For the text-containing cell, return its midpoint in (X, Y) coordinate format. 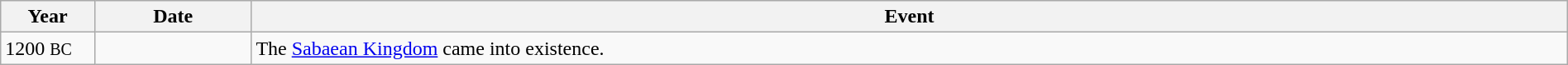
The Sabaean Kingdom came into existence. (910, 48)
Year (48, 17)
Event (910, 17)
Date (172, 17)
1200 BC (48, 48)
